Extract the (X, Y) coordinate from the center of the cell holding the provided text.  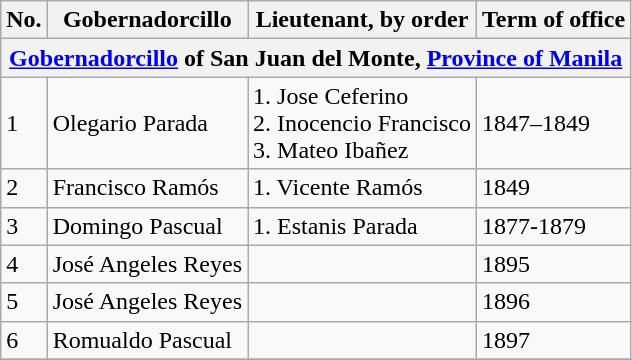
1 (24, 123)
Domingo Pascual (147, 226)
4 (24, 264)
Olegario Parada (147, 123)
Term of office (554, 20)
1877-1879 (554, 226)
1. Estanis Parada (362, 226)
1896 (554, 302)
1. Jose Ceferino 2. Inocencio Francisco 3. Mateo Ibañez (362, 123)
Francisco Ramós (147, 188)
Lieutenant, by order (362, 20)
3 (24, 226)
No. (24, 20)
1847–1849 (554, 123)
5 (24, 302)
Gobernadorcillo of San Juan del Monte, Province of Manila (316, 58)
Gobernadorcillo (147, 20)
1897 (554, 340)
2 (24, 188)
Romualdo Pascual (147, 340)
6 (24, 340)
1849 (554, 188)
1895 (554, 264)
1. Vicente Ramós (362, 188)
